Identify which cell holds the provided text, then report its (x, y) central coordinate. 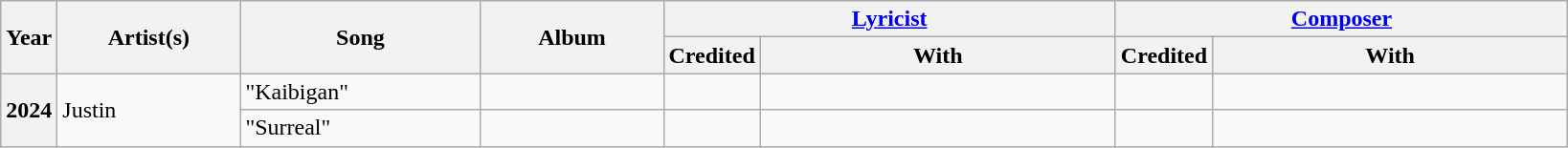
"Kaibigan" (360, 92)
2024 (29, 110)
Year (29, 37)
Composer (1341, 19)
Artist(s) (149, 37)
"Surreal" (360, 128)
Album (572, 37)
Justin (149, 110)
Song (360, 37)
Lyricist (889, 19)
